Scan for the cell matching the given text and deliver its [x, y] coordinate at center. 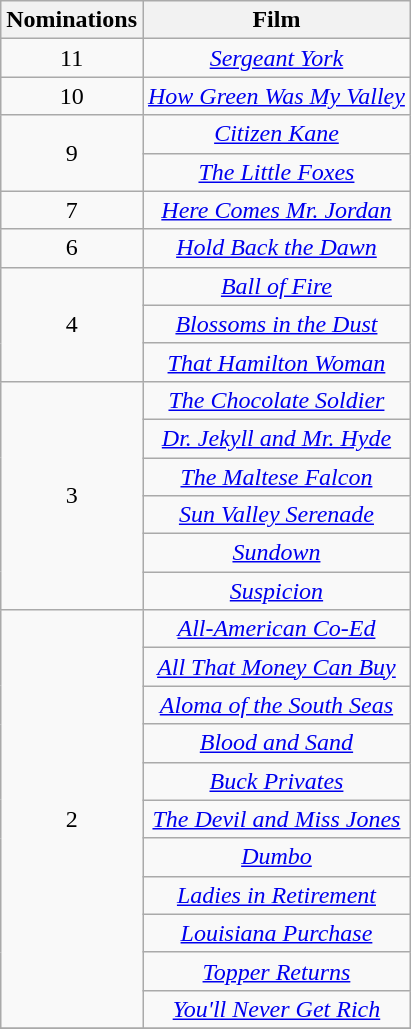
Citizen Kane [276, 134]
Ball of Fire [276, 286]
The Maltese Falcon [276, 477]
All That Money Can Buy [276, 667]
Louisiana Purchase [276, 933]
Blood and Sand [276, 743]
Nominations [72, 20]
Blossoms in the Dust [276, 324]
10 [72, 96]
Sergeant York [276, 58]
7 [72, 210]
Sun Valley Serenade [276, 515]
Suspicion [276, 591]
How Green Was My Valley [276, 96]
Dr. Jekyll and Mr. Hyde [276, 438]
2 [72, 820]
4 [72, 324]
Buck Privates [276, 781]
11 [72, 58]
The Chocolate Soldier [276, 400]
Hold Back the Dawn [276, 248]
Ladies in Retirement [276, 895]
Aloma of the South Seas [276, 705]
Topper Returns [276, 971]
The Little Foxes [276, 172]
Dumbo [276, 857]
You'll Never Get Rich [276, 1009]
Sundown [276, 553]
The Devil and Miss Jones [276, 819]
That Hamilton Woman [276, 362]
Film [276, 20]
6 [72, 248]
3 [72, 495]
All-American Co-Ed [276, 629]
9 [72, 153]
Here Comes Mr. Jordan [276, 210]
